For the text-containing cell, return its midpoint in (x, y) coordinate format. 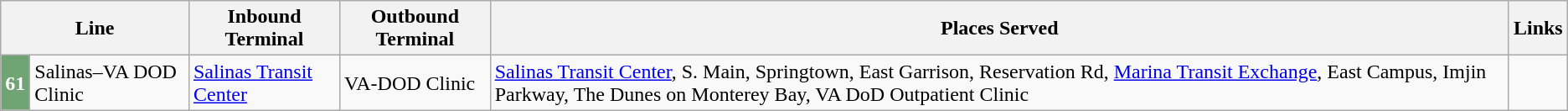
Salinas–VA DOD Clinic (110, 82)
VA-DOD Clinic (415, 82)
Inbound Terminal (264, 29)
Salinas Transit Center (264, 82)
Links (1538, 29)
Line (95, 29)
61 (15, 82)
Places Served (999, 29)
Outbound Terminal (415, 29)
